Identify which cell holds the provided text, then report its (X, Y) central coordinate. 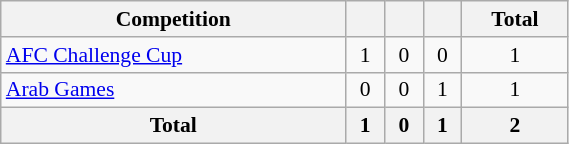
Arab Games (174, 90)
AFC Challenge Cup (174, 55)
Competition (174, 19)
2 (515, 126)
